Pinpoint the cell where the given text exists, returning its (x, y) midpoint coordinate. 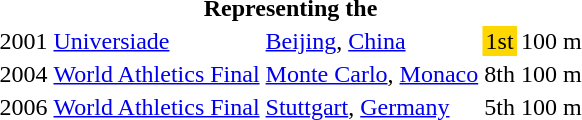
Universiade (156, 41)
Beijing, China (372, 41)
8th (500, 74)
1st (500, 41)
Monte Carlo, Monaco (372, 74)
World Athletics Final (156, 74)
